Pinpoint the cell where the given text exists, returning its (X, Y) midpoint coordinate. 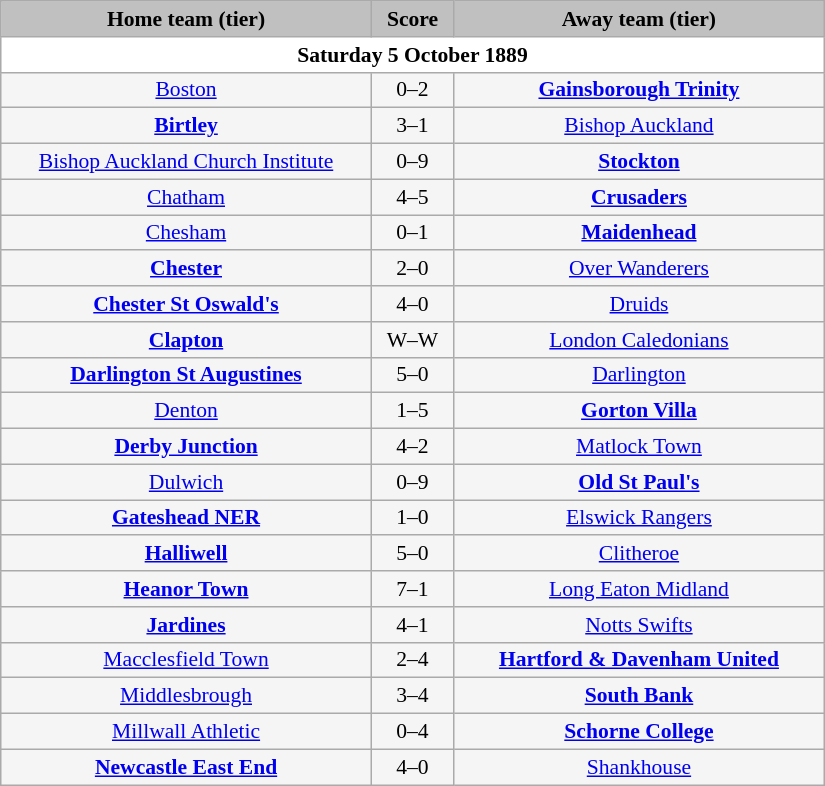
Home team (tier) (186, 19)
Dulwich (186, 482)
7–1 (412, 589)
Bishop Auckland (640, 126)
Chesham (186, 233)
Gainsborough Trinity (640, 90)
Birtley (186, 126)
Maidenhead (640, 233)
Crusaders (640, 197)
Score (412, 19)
2–0 (412, 269)
Darlington (640, 375)
Middlesbrough (186, 696)
1–5 (412, 411)
Millwall Athletic (186, 732)
Old St Paul's (640, 482)
Notts Swifts (640, 625)
Stockton (640, 162)
Clitheroe (640, 554)
Denton (186, 411)
2–4 (412, 660)
3–1 (412, 126)
Halliwell (186, 554)
Darlington St Augustines (186, 375)
Elswick Rangers (640, 518)
Shankhouse (640, 767)
Boston (186, 90)
4–1 (412, 625)
Hartford & Davenham United (640, 660)
Macclesfield Town (186, 660)
Schorne College (640, 732)
Away team (tier) (640, 19)
Gorton Villa (640, 411)
3–4 (412, 696)
4–2 (412, 447)
Druids (640, 304)
Chester St Oswald's (186, 304)
Newcastle East End (186, 767)
Bishop Auckland Church Institute (186, 162)
0–4 (412, 732)
0–2 (412, 90)
Heanor Town (186, 589)
Matlock Town (640, 447)
0–1 (412, 233)
Over Wanderers (640, 269)
W–W (412, 340)
Chatham (186, 197)
London Caledonians (640, 340)
Jardines (186, 625)
1–0 (412, 518)
Chester (186, 269)
Gateshead NER (186, 518)
Clapton (186, 340)
Saturday 5 October 1889 (413, 55)
South Bank (640, 696)
Derby Junction (186, 447)
4–5 (412, 197)
Long Eaton Midland (640, 589)
